Capture the cell that displays the provided text and extract its [X, Y] central coordinate. 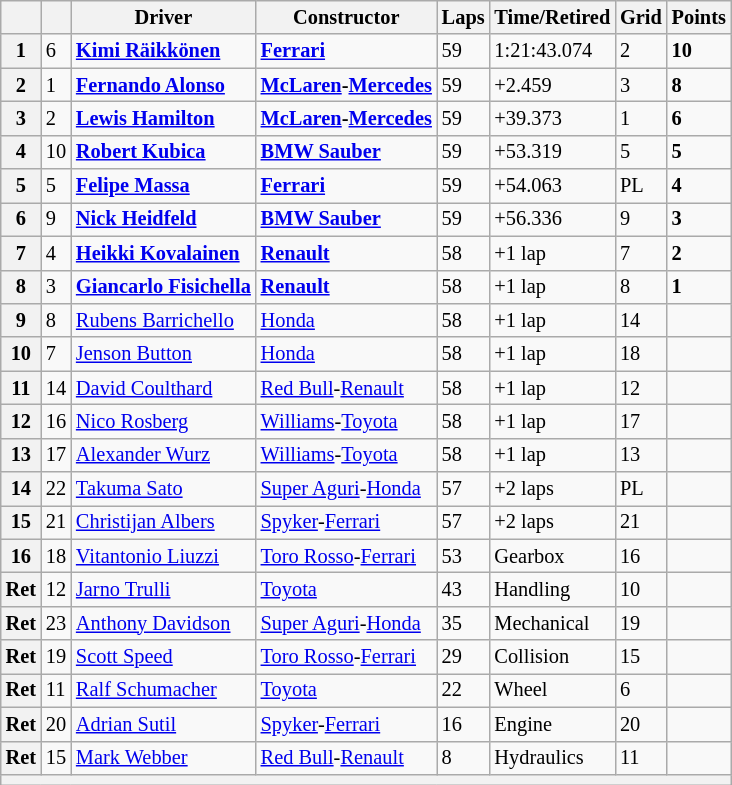
Christijan Albers [164, 522]
53 [464, 556]
+56.336 [552, 219]
1:21:43.074 [552, 51]
Adrian Sutil [164, 724]
Points [699, 17]
Engine [552, 724]
35 [464, 623]
Driver [164, 17]
Laps [464, 17]
Nick Heidfeld [164, 219]
29 [464, 657]
Hydraulics [552, 758]
23 [56, 623]
Jarno Trulli [164, 589]
Jenson Button [164, 354]
Scott Speed [164, 657]
Grid [641, 17]
Rubens Barrichello [164, 320]
Constructor [346, 17]
Gearbox [552, 556]
Alexander Wurz [164, 455]
Collision [552, 657]
+54.063 [552, 186]
+39.373 [552, 118]
Anthony Davidson [164, 623]
+2.459 [552, 85]
Mechanical [552, 623]
Nico Rosberg [164, 421]
Giancarlo Fisichella [164, 287]
+53.319 [552, 152]
Robert Kubica [164, 152]
David Coulthard [164, 388]
Handling [552, 589]
Heikki Kovalainen [164, 253]
Fernando Alonso [164, 85]
Lewis Hamilton [164, 118]
Vitantonio Liuzzi [164, 556]
Felipe Massa [164, 186]
43 [464, 589]
Time/Retired [552, 17]
Kimi Räikkönen [164, 51]
Ralf Schumacher [164, 690]
Mark Webber [164, 758]
Takuma Sato [164, 489]
Wheel [552, 690]
